Provide the [x, y] coordinate of the cell's center where the given text is located.  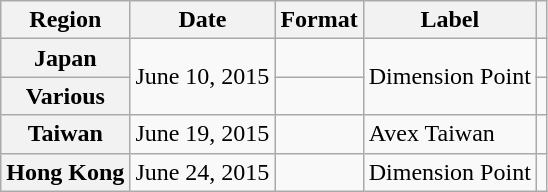
Avex Taiwan [450, 134]
Date [202, 20]
June 24, 2015 [202, 172]
Various [66, 96]
Taiwan [66, 134]
Label [450, 20]
Region [66, 20]
June 10, 2015 [202, 77]
Format [319, 20]
Hong Kong [66, 172]
June 19, 2015 [202, 134]
Japan [66, 58]
